Capture the cell that displays the provided text and extract its [X, Y] central coordinate. 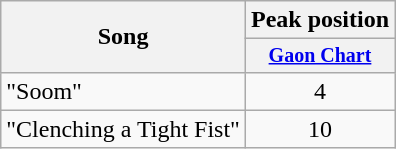
Gaon Chart [320, 56]
"Soom" [124, 91]
"Clenching a Tight Fist" [124, 129]
Song [124, 37]
10 [320, 129]
Peak position [320, 20]
4 [320, 91]
